From the cell containing the given text, extract its center point as [x, y] coordinate. 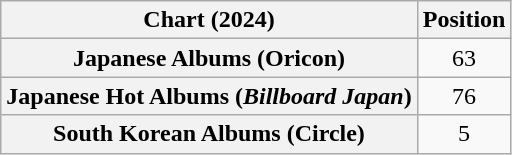
Japanese Albums (Oricon) [209, 58]
5 [464, 134]
Japanese Hot Albums (Billboard Japan) [209, 96]
Chart (2024) [209, 20]
76 [464, 96]
South Korean Albums (Circle) [209, 134]
Position [464, 20]
63 [464, 58]
